Detect which cell encompasses the target text, then output its [X, Y] center coordinate. 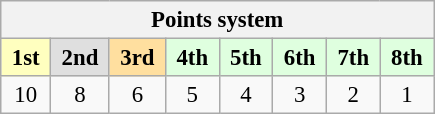
6th [300, 58]
4 [246, 95]
1st [26, 58]
4th [192, 58]
3 [300, 95]
Points system [218, 20]
3rd [137, 58]
6 [137, 95]
1 [407, 95]
8 [80, 95]
8th [407, 58]
2 [353, 95]
7th [353, 58]
5th [246, 58]
2nd [80, 58]
10 [26, 95]
5 [192, 95]
